Capture the cell that displays the provided text and extract its (X, Y) central coordinate. 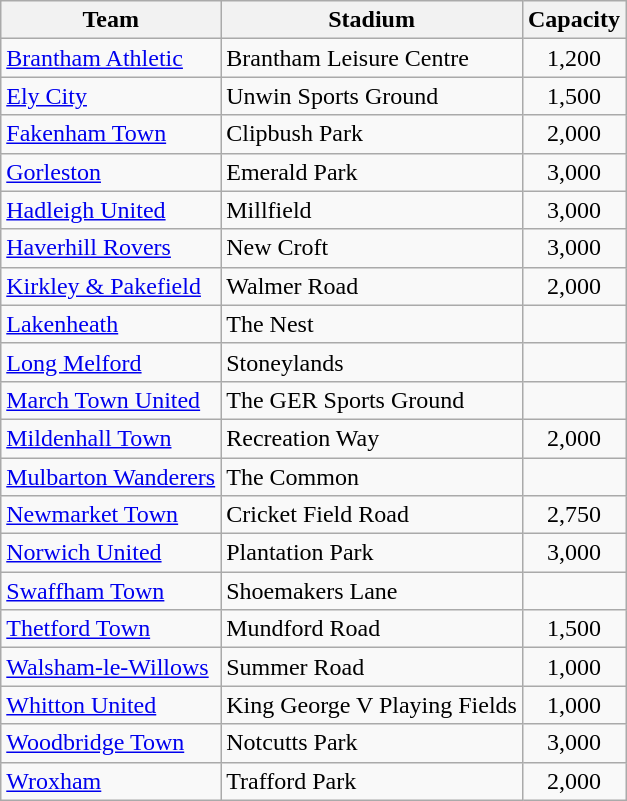
Emerald Park (372, 172)
The GER Sports Ground (372, 400)
King George V Playing Fields (372, 705)
Stoneylands (372, 362)
Swaffham Town (111, 591)
Unwin Sports Ground (372, 96)
Thetford Town (111, 629)
Mundford Road (372, 629)
Brantham Athletic (111, 58)
Kirkley & Pakefield (111, 286)
Stadium (372, 20)
Cricket Field Road (372, 515)
Whitton United (111, 705)
Shoemakers Lane (372, 591)
Fakenham Town (111, 134)
Newmarket Town (111, 515)
Gorleston (111, 172)
Norwich United (111, 553)
The Common (372, 477)
Hadleigh United (111, 210)
Capacity (574, 20)
The Nest (372, 324)
Plantation Park (372, 553)
Clipbush Park (372, 134)
March Town United (111, 400)
Wroxham (111, 781)
Mildenhall Town (111, 438)
Walsham-le-Willows (111, 667)
Woodbridge Town (111, 743)
Recreation Way (372, 438)
New Croft (372, 248)
Summer Road (372, 667)
1,200 (574, 58)
Long Melford (111, 362)
Haverhill Rovers (111, 248)
Brantham Leisure Centre (372, 58)
2,750 (574, 515)
Walmer Road (372, 286)
Notcutts Park (372, 743)
Lakenheath (111, 324)
Ely City (111, 96)
Team (111, 20)
Trafford Park (372, 781)
Millfield (372, 210)
Mulbarton Wanderers (111, 477)
